Return the (X, Y) coordinate for the center point of the cell that contains the specified text.  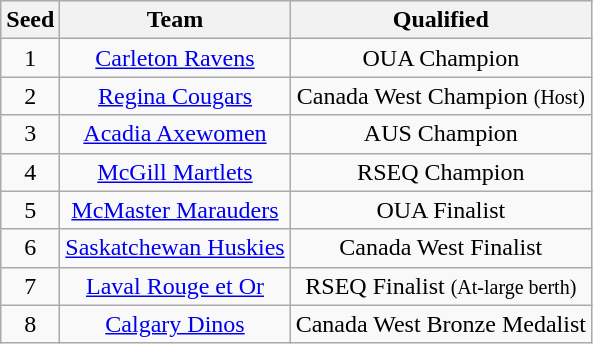
Regina Cougars (175, 96)
AUS Champion (440, 134)
Team (175, 20)
Carleton Ravens (175, 58)
RSEQ Champion (440, 172)
6 (30, 248)
OUA Finalist (440, 210)
McGill Martlets (175, 172)
1 (30, 58)
Acadia Axewomen (175, 134)
McMaster Marauders (175, 210)
4 (30, 172)
Canada West Champion (Host) (440, 96)
RSEQ Finalist (At-large berth) (440, 286)
Laval Rouge et Or (175, 286)
Canada West Bronze Medalist (440, 324)
8 (30, 324)
5 (30, 210)
Qualified (440, 20)
Calgary Dinos (175, 324)
2 (30, 96)
7 (30, 286)
Saskatchewan Huskies (175, 248)
3 (30, 134)
OUA Champion (440, 58)
Seed (30, 20)
Canada West Finalist (440, 248)
